For the text-containing cell, return its midpoint in (x, y) coordinate format. 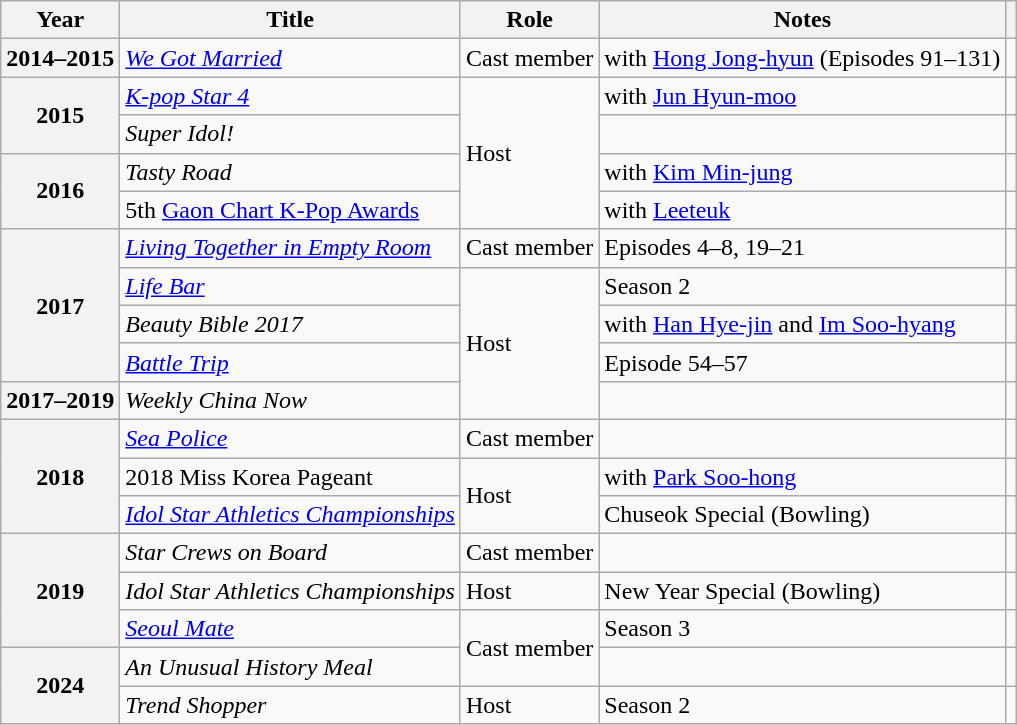
New Year Special (Bowling) (802, 591)
with Park Soo-hong (802, 477)
Star Crews on Board (290, 553)
Weekly China Now (290, 400)
2018 (60, 476)
5th Gaon Chart K-Pop Awards (290, 210)
2017–2019 (60, 400)
Role (529, 20)
Year (60, 20)
2016 (60, 191)
Episodes 4–8, 19–21 (802, 248)
with Kim Min-jung (802, 172)
Beauty Bible 2017 (290, 324)
Battle Trip (290, 362)
2019 (60, 591)
Chuseok Special (Bowling) (802, 515)
An Unusual History Meal (290, 667)
with Han Hye-jin and Im Soo-hyang (802, 324)
Trend Shopper (290, 705)
2015 (60, 115)
We Got Married (290, 58)
Season 3 (802, 629)
Living Together in Empty Room (290, 248)
Tasty Road (290, 172)
Notes (802, 20)
2014–2015 (60, 58)
2018 Miss Korea Pageant (290, 477)
with Hong Jong-hyun (Episodes 91–131) (802, 58)
Life Bar (290, 286)
2017 (60, 305)
with Jun Hyun-moo (802, 96)
Sea Police (290, 438)
K-pop Star 4 (290, 96)
Seoul Mate (290, 629)
2024 (60, 686)
Title (290, 20)
with Leeteuk (802, 210)
Episode 54–57 (802, 362)
Super Idol! (290, 134)
